Locate the cell with the specified text and output its (X, Y) center coordinate. 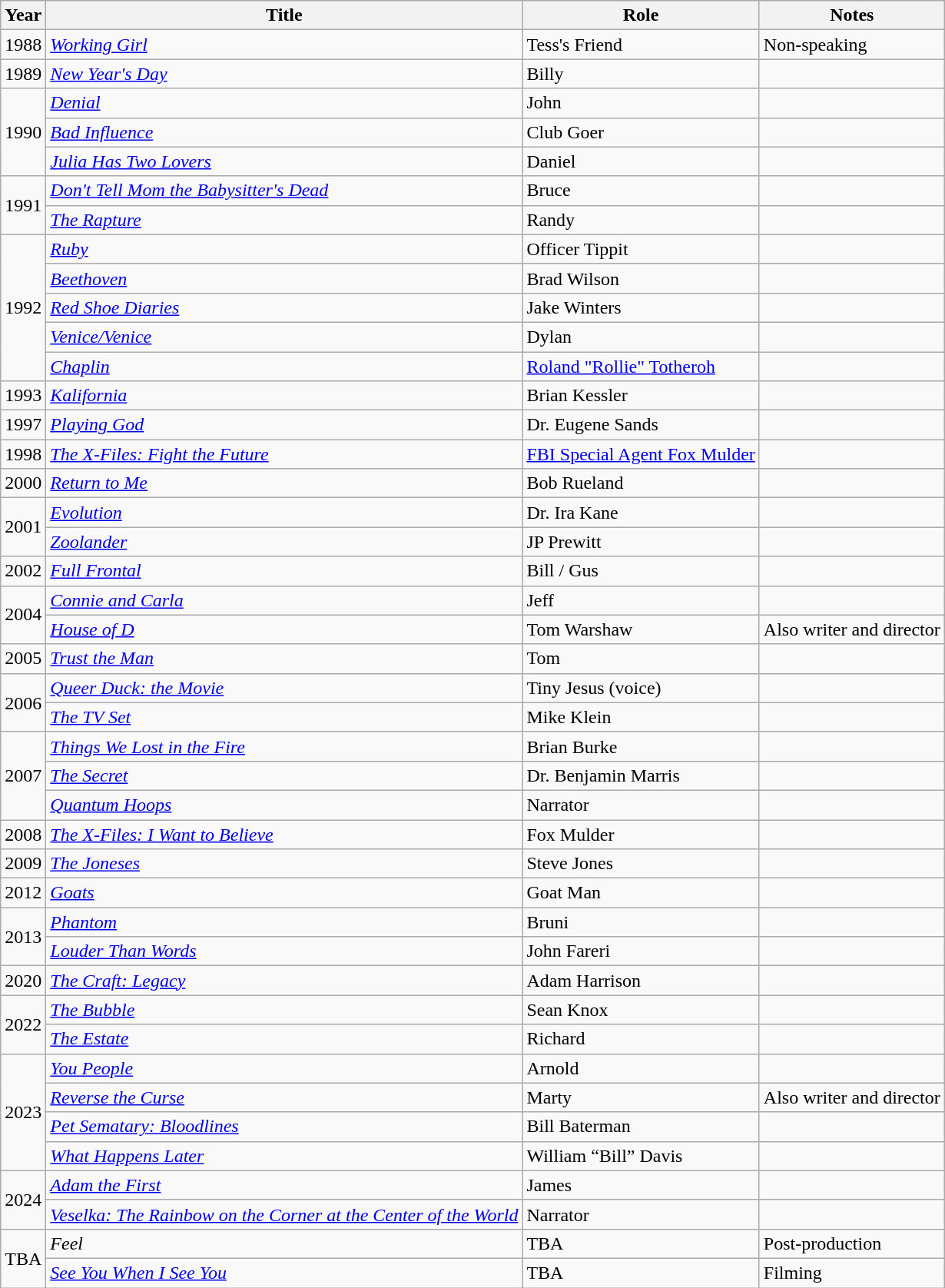
2023 (23, 1112)
1993 (23, 396)
Jeff (641, 600)
2006 (23, 702)
Tom (641, 659)
Goats (284, 893)
Trust the Man (284, 659)
Dylan (641, 337)
Chaplin (284, 367)
Adam Harrison (641, 981)
Post-production (851, 1243)
1988 (23, 45)
2020 (23, 981)
Playing God (284, 425)
Connie and Carla (284, 600)
Julia Has Two Lovers (284, 161)
Denial (284, 103)
Tess's Friend (641, 45)
Marty (641, 1097)
Brian Kessler (641, 396)
John (641, 103)
Zoolander (284, 542)
1989 (23, 74)
William “Bill” Davis (641, 1156)
The Estate (284, 1039)
Mike Klein (641, 717)
Beethoven (284, 278)
Quantum Hoops (284, 805)
Dr. Eugene Sands (641, 425)
The Bubble (284, 1010)
Brad Wilson (641, 278)
FBI Special Agent Fox Mulder (641, 454)
Richard (641, 1039)
John Fareri (641, 951)
1997 (23, 425)
Feel (284, 1243)
Officer Tippit (641, 249)
Don't Tell Mom the Babysitter's Dead (284, 191)
New Year's Day (284, 74)
Roland "Rollie" Totheroh (641, 367)
Bob Rueland (641, 483)
Year (23, 15)
Things We Lost in the Fire (284, 746)
2004 (23, 615)
Bad Influence (284, 132)
Arnold (641, 1068)
Randy (641, 220)
Non-speaking (851, 45)
2009 (23, 864)
2022 (23, 1024)
Working Girl (284, 45)
Jake Winters (641, 307)
Bruce (641, 191)
1992 (23, 307)
2002 (23, 571)
Adam the First (284, 1185)
Louder Than Words (284, 951)
Bill Baterman (641, 1127)
Venice/Venice (284, 337)
Role (641, 15)
Title (284, 15)
2005 (23, 659)
Billy (641, 74)
Kalifornia (284, 396)
2024 (23, 1200)
Goat Man (641, 893)
Daniel (641, 161)
The Rapture (284, 220)
Sean Knox (641, 1010)
James (641, 1185)
Pet Sematary: Bloodlines (284, 1127)
Notes (851, 15)
1998 (23, 454)
2013 (23, 937)
Full Frontal (284, 571)
What Happens Later (284, 1156)
Filming (851, 1273)
Tom Warshaw (641, 629)
JP Prewitt (641, 542)
Ruby (284, 249)
The Craft: Legacy (284, 981)
Fox Mulder (641, 834)
2012 (23, 893)
Evolution (284, 513)
Bruni (641, 922)
1991 (23, 205)
Tiny Jesus (voice) (641, 688)
Steve Jones (641, 864)
Red Shoe Diaries (284, 307)
Queer Duck: the Movie (284, 688)
1990 (23, 132)
Reverse the Curse (284, 1097)
See You When I See You (284, 1273)
House of D (284, 629)
The Secret (284, 775)
2000 (23, 483)
Dr. Ira Kane (641, 513)
Club Goer (641, 132)
2008 (23, 834)
You People (284, 1068)
The X-Files: Fight the Future (284, 454)
2001 (23, 527)
Phantom (284, 922)
Brian Burke (641, 746)
Return to Me (284, 483)
Dr. Benjamin Marris (641, 775)
Bill / Gus (641, 571)
Veselka: The Rainbow on the Corner at the Center of the World (284, 1214)
The X-Files: I Want to Believe (284, 834)
2007 (23, 775)
The Joneses (284, 864)
The TV Set (284, 717)
